Provide the [X, Y] coordinate of the cell's center where the given text is located.  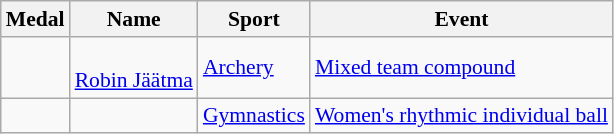
Event [462, 19]
Sport [254, 19]
Name [134, 19]
Women's rhythmic individual ball [462, 116]
Archery [254, 68]
Medal [36, 19]
Robin Jäätma [134, 68]
Mixed team compound [462, 68]
Gymnastics [254, 116]
